Return the (x, y) coordinate for the center point of the cell that contains the specified text.  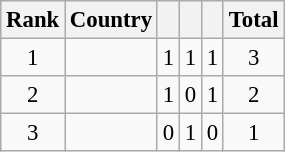
Rank (33, 20)
Country (112, 20)
Total (253, 20)
